Capture the cell that displays the provided text and extract its [X, Y] central coordinate. 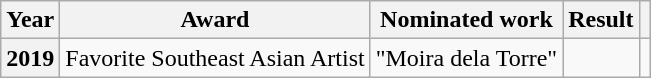
Favorite Southeast Asian Artist [215, 58]
Award [215, 20]
2019 [30, 58]
Nominated work [466, 20]
Result [601, 20]
Year [30, 20]
"Moira dela Torre" [466, 58]
